Return the [x, y] coordinate for the center point of the cell that contains the specified text.  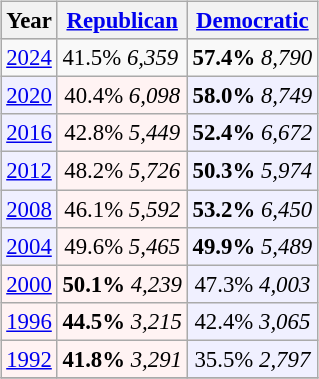
2012 [29, 171]
53.2% 6,450 [252, 209]
44.5% 3,215 [122, 321]
42.8% 5,449 [122, 133]
1996 [29, 321]
40.4% 6,098 [122, 96]
58.0% 8,749 [252, 96]
2008 [29, 209]
2004 [29, 246]
35.5% 2,797 [252, 359]
2000 [29, 284]
Democratic [252, 21]
49.6% 5,465 [122, 246]
47.3% 4,003 [252, 284]
50.3% 5,974 [252, 171]
48.2% 5,726 [122, 171]
2024 [29, 58]
41.8% 3,291 [122, 359]
57.4% 8,790 [252, 58]
2016 [29, 133]
50.1% 4,239 [122, 284]
42.4% 3,065 [252, 321]
46.1% 5,592 [122, 209]
49.9% 5,489 [252, 246]
41.5% 6,359 [122, 58]
1992 [29, 359]
Year [29, 21]
2020 [29, 96]
52.4% 6,672 [252, 133]
Republican [122, 21]
